Return the (x, y) coordinate for the center point of the cell that contains the specified text.  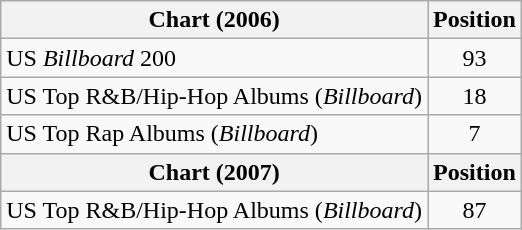
Chart (2006) (214, 20)
US Top Rap Albums (Billboard) (214, 134)
93 (475, 58)
18 (475, 96)
7 (475, 134)
87 (475, 210)
Chart (2007) (214, 172)
US Billboard 200 (214, 58)
